Find where the given text appears and provide that cell's center as [x, y] coordinate. 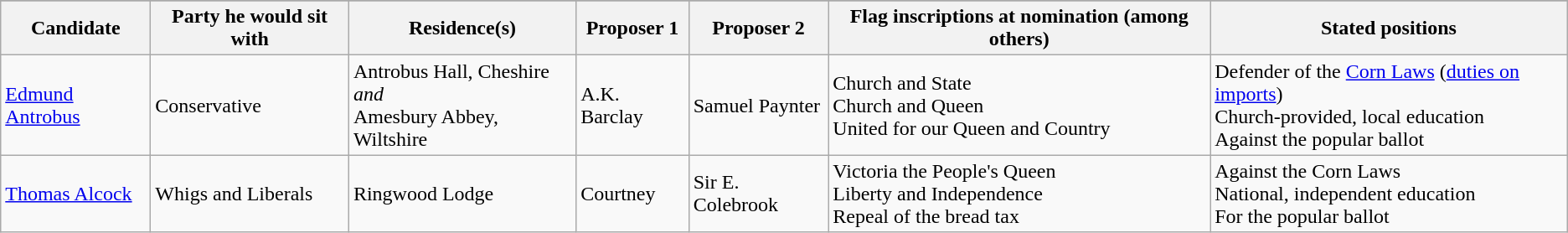
Ringwood Lodge [462, 194]
Samuel Paynter [759, 106]
Thomas Alcock [75, 194]
Proposer 2 [759, 28]
Defender of the Corn Laws (duties on imports)Church-provided, local educationAgainst the popular ballot [1389, 106]
Against the Corn LawsNational, independent educationFor the popular ballot [1389, 194]
Party he would sit with [250, 28]
Conservative [250, 106]
Victoria the People's QueenLiberty and IndependenceRepeal of the bread tax [1019, 194]
Church and StateChurch and QueenUnited for our Queen and Country [1019, 106]
Antrobus Hall, Cheshire andAmesbury Abbey, Wiltshire [462, 106]
Sir E. Colebrook [759, 194]
Courtney [633, 194]
Residence(s) [462, 28]
Stated positions [1389, 28]
Proposer 1 [633, 28]
Whigs and Liberals [250, 194]
A.K. Barclay [633, 106]
Flag inscriptions at nomination (among others) [1019, 28]
Edmund Antrobus [75, 106]
Candidate [75, 28]
